Determine the (x, y) coordinate at the center of the cell enclosing the given text.  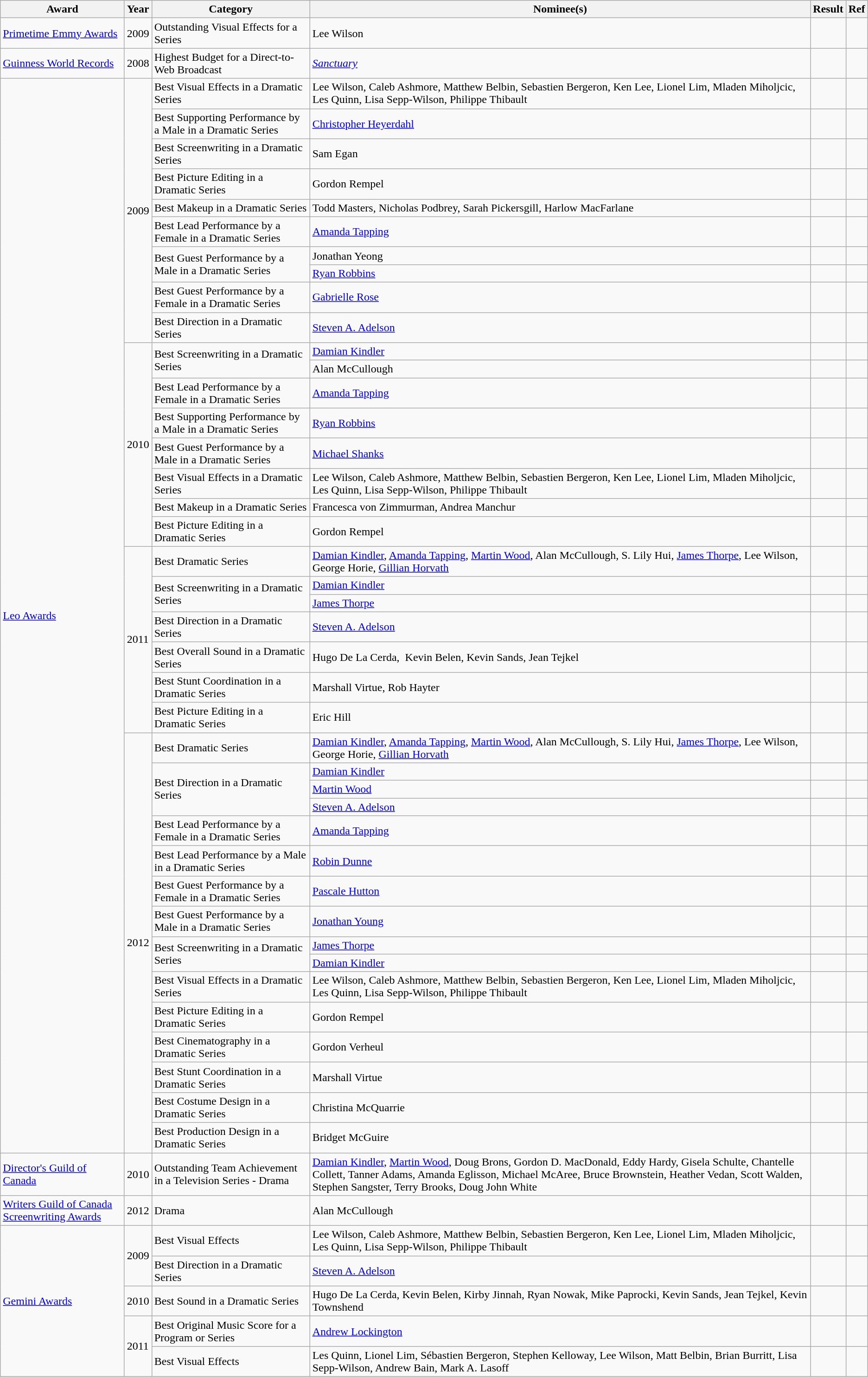
Nominee(s) (560, 9)
Primetime Emmy Awards (62, 33)
Writers Guild of Canada Screenwriting Awards (62, 1210)
Gabrielle Rose (560, 297)
Jonathan Yeong (560, 256)
Pascale Hutton (560, 891)
Best Original Music Score for a Program or Series (231, 1331)
Award (62, 9)
Bridget McGuire (560, 1137)
Marshall Virtue (560, 1077)
Outstanding Visual Effects for a Series (231, 33)
Year (138, 9)
Category (231, 9)
Leo Awards (62, 616)
Best Costume Design in a Dramatic Series (231, 1108)
Lee Wilson (560, 33)
Director's Guild of Canada (62, 1174)
Gordon Verheul (560, 1047)
2008 (138, 63)
Best Overall Sound in a Dramatic Series (231, 657)
Best Cinematography in a Dramatic Series (231, 1047)
Francesca von Zimmurman, Andrea Manchur (560, 507)
Andrew Lockington (560, 1331)
Highest Budget for a Direct-to-Web Broadcast (231, 63)
Guinness World Records (62, 63)
Best Production Design in a Dramatic Series (231, 1137)
Sanctuary (560, 63)
Result (828, 9)
Drama (231, 1210)
Gemini Awards (62, 1301)
Best Sound in a Dramatic Series (231, 1301)
Les Quinn, Lionel Lim, Sébastien Bergeron, Stephen Kelloway, Lee Wilson, Matt Belbin, Brian Burritt, Lisa Sepp-Wilson, Andrew Bain, Mark A. Lasoff (560, 1362)
Robin Dunne (560, 861)
Sam Egan (560, 154)
Hugo De La Cerda, Kevin Belen, Kirby Jinnah, Ryan Nowak, Mike Paprocki, Kevin Sands, Jean Tejkel, Kevin Townshend (560, 1301)
Hugo De La Cerda, Kevin Belen, Kevin Sands, Jean Tejkel (560, 657)
Michael Shanks (560, 454)
Outstanding Team Achievement in a Television Series - Drama (231, 1174)
Ref (857, 9)
Christopher Heyerdahl (560, 123)
Eric Hill (560, 717)
Todd Masters, Nicholas Podbrey, Sarah Pickersgill, Harlow MacFarlane (560, 208)
Martin Wood (560, 789)
Jonathan Young (560, 921)
Christina McQuarrie (560, 1108)
Best Lead Performance by a Male in a Dramatic Series (231, 861)
Marshall Virtue, Rob Hayter (560, 687)
